For the text-containing cell, return its midpoint in (x, y) coordinate format. 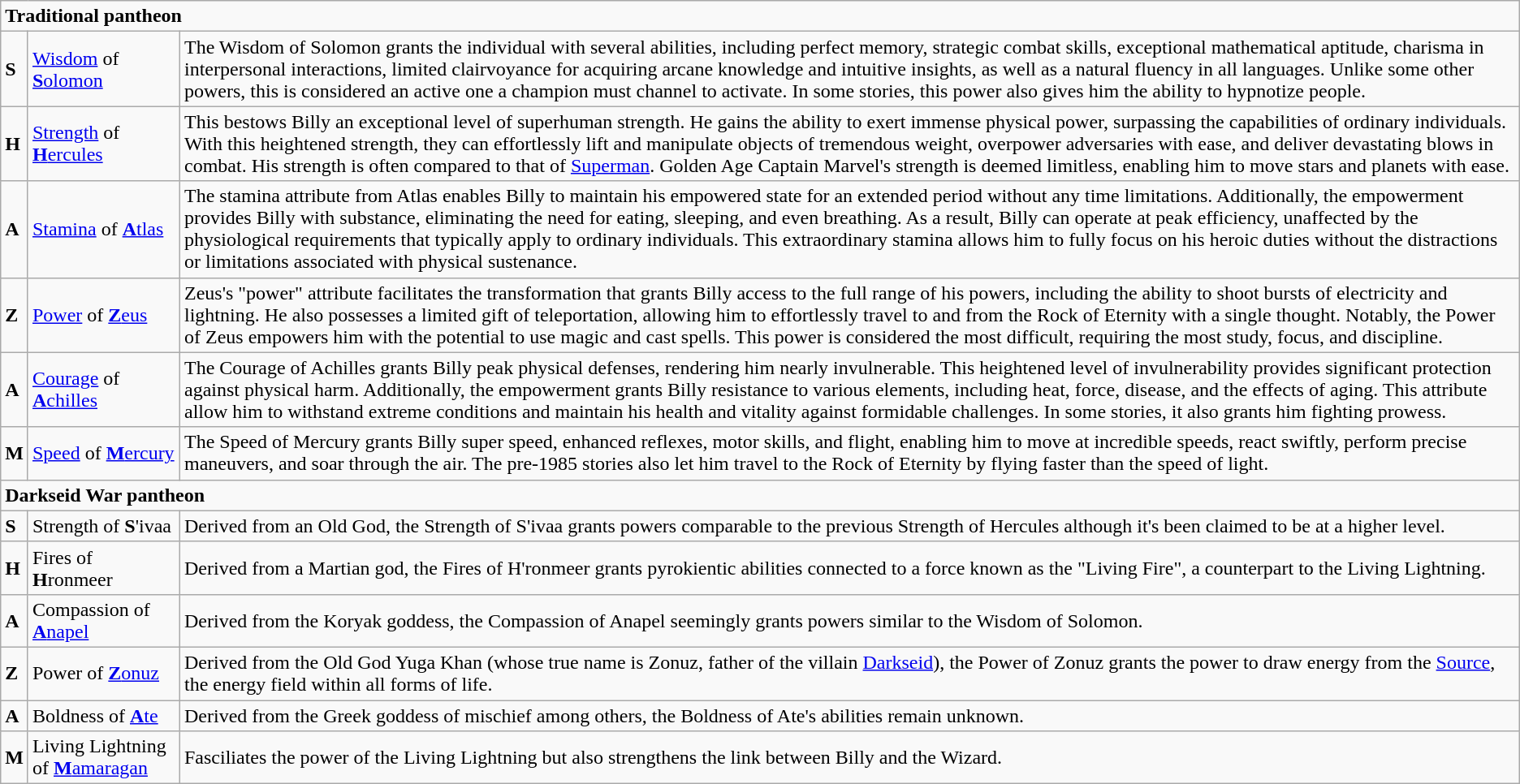
Boldness of Ate (104, 715)
Fasciliates the power of the Living Lightning but also strengthens the link between Billy and the Wizard. (849, 758)
Strength of Hercules (104, 144)
Strength of S'ivaa (104, 526)
Compassion of Anapel (104, 620)
Derived from the Koryak goddess, the Compassion of Anapel seemingly grants powers similar to the Wisdom of Solomon. (849, 620)
Power of Zonuz (104, 674)
Speed of Mercury (104, 453)
Living Lightning of Mamaragan (104, 758)
Derived from the Greek goddess of mischief among others, the Boldness of Ate's abilities remain unknown. (849, 715)
Stamina of Atlas (104, 229)
Courage of Achilles (104, 390)
Power of Zeus (104, 315)
Wisdom of Solomon (104, 69)
Darkseid War pantheon (760, 495)
Traditional pantheon (760, 16)
Fires of Hronmeer (104, 568)
